Search for the cell housing the specified text and yield its (x, y) center coordinate. 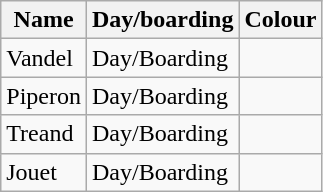
Vandel (44, 58)
Treand (44, 134)
Colour (280, 20)
Name (44, 20)
Piperon (44, 96)
Day/boarding (162, 20)
Jouet (44, 172)
